Pinpoint the cell where the given text exists, returning its [x, y] midpoint coordinate. 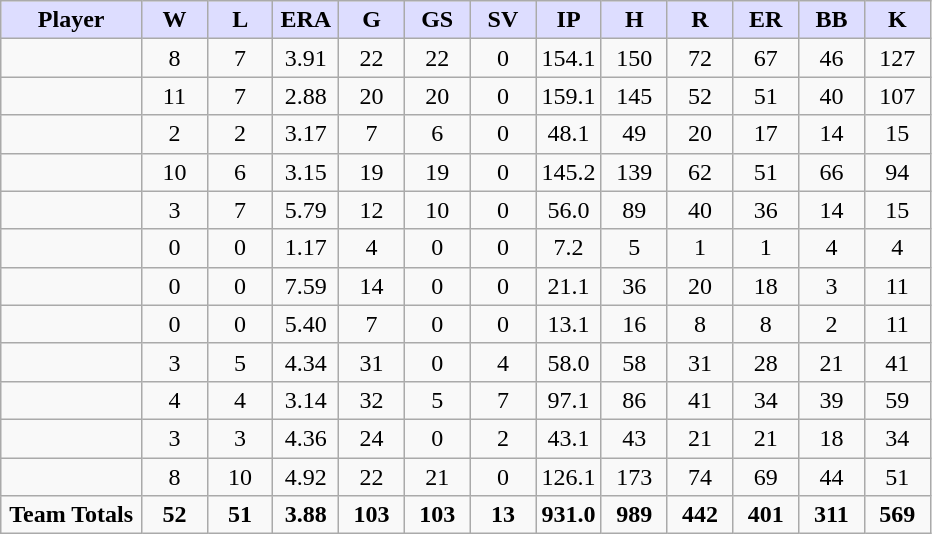
66 [832, 172]
86 [634, 400]
28 [766, 362]
159.1 [569, 96]
43.1 [569, 438]
Player [72, 20]
17 [766, 134]
ERA [306, 20]
97.1 [569, 400]
4.36 [306, 438]
442 [700, 515]
3.17 [306, 134]
931.0 [569, 515]
32 [372, 400]
W [175, 20]
3.15 [306, 172]
39 [832, 400]
3.88 [306, 515]
7.59 [306, 286]
GS [437, 20]
5.40 [306, 324]
12 [372, 210]
BB [832, 20]
67 [766, 58]
59 [897, 400]
3.91 [306, 58]
48.1 [569, 134]
7.2 [569, 248]
IP [569, 20]
ER [766, 20]
4.34 [306, 362]
107 [897, 96]
62 [700, 172]
21.1 [569, 286]
4.92 [306, 477]
74 [700, 477]
H [634, 20]
5.79 [306, 210]
72 [700, 58]
24 [372, 438]
154.1 [569, 58]
145 [634, 96]
13.1 [569, 324]
44 [832, 477]
3.14 [306, 400]
K [897, 20]
R [700, 20]
69 [766, 477]
401 [766, 515]
SV [503, 20]
16 [634, 324]
56.0 [569, 210]
126.1 [569, 477]
127 [897, 58]
173 [634, 477]
311 [832, 515]
43 [634, 438]
139 [634, 172]
989 [634, 515]
89 [634, 210]
46 [832, 58]
150 [634, 58]
13 [503, 515]
569 [897, 515]
1.17 [306, 248]
58 [634, 362]
49 [634, 134]
94 [897, 172]
2.88 [306, 96]
58.0 [569, 362]
145.2 [569, 172]
Team Totals [72, 515]
L [240, 20]
G [372, 20]
